Detect which cell encompasses the target text, then output its (x, y) center coordinate. 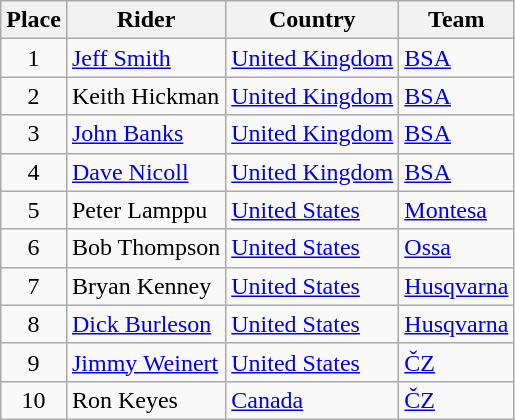
9 (34, 362)
Place (34, 20)
5 (34, 210)
Country (312, 20)
Jeff Smith (146, 58)
Canada (312, 400)
4 (34, 172)
7 (34, 286)
Ossa (456, 248)
Keith Hickman (146, 96)
Dave Nicoll (146, 172)
Jimmy Weinert (146, 362)
Montesa (456, 210)
Team (456, 20)
Rider (146, 20)
10 (34, 400)
Peter Lamppu (146, 210)
Bob Thompson (146, 248)
Dick Burleson (146, 324)
John Banks (146, 134)
Bryan Kenney (146, 286)
6 (34, 248)
3 (34, 134)
1 (34, 58)
2 (34, 96)
Ron Keyes (146, 400)
8 (34, 324)
